Capture the cell that displays the provided text and extract its (x, y) central coordinate. 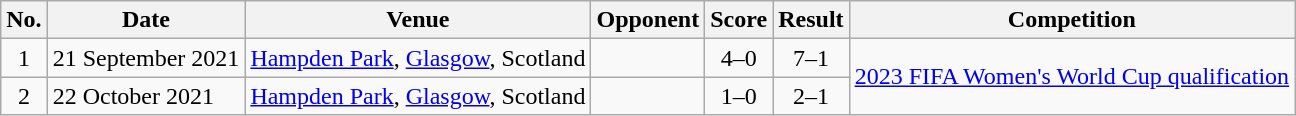
7–1 (811, 58)
Venue (418, 20)
Competition (1072, 20)
4–0 (739, 58)
21 September 2021 (146, 58)
1 (24, 58)
22 October 2021 (146, 96)
1–0 (739, 96)
Result (811, 20)
Date (146, 20)
Opponent (648, 20)
No. (24, 20)
2–1 (811, 96)
Score (739, 20)
2 (24, 96)
2023 FIFA Women's World Cup qualification (1072, 77)
